Determine the [X, Y] coordinate at the center of the cell enclosing the given text.  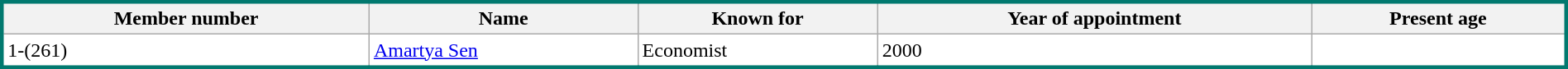
1-(261) [185, 51]
Known for [758, 18]
Year of appointment [1094, 18]
Amartya Sen [503, 51]
Name [503, 18]
Economist [758, 51]
Member number [185, 18]
2000 [1094, 51]
Present age [1439, 18]
